For the text-containing cell, return its midpoint in [x, y] coordinate format. 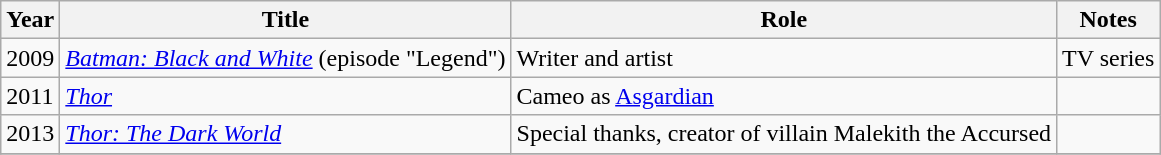
Batman: Black and White (episode "Legend") [286, 58]
2013 [30, 134]
Year [30, 20]
Thor [286, 96]
Title [286, 20]
2009 [30, 58]
Special thanks, creator of villain Malekith the Accursed [784, 134]
Role [784, 20]
TV series [1108, 58]
Notes [1108, 20]
Thor: The Dark World [286, 134]
2011 [30, 96]
Writer and artist [784, 58]
Cameo as Asgardian [784, 96]
